Return the [X, Y] coordinate for the center point of the cell that contains the specified text.  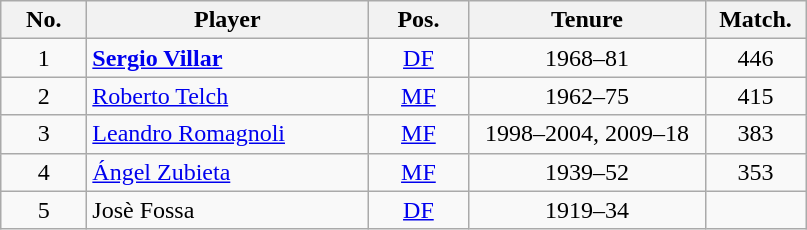
Leandro Romagnoli [228, 134]
Ángel Zubieta [228, 172]
2 [44, 96]
1998–2004, 2009–18 [587, 134]
1962–75 [587, 96]
1939–52 [587, 172]
Player [228, 20]
Tenure [587, 20]
1919–34 [587, 210]
383 [756, 134]
5 [44, 210]
No. [44, 20]
Roberto Telch [228, 96]
415 [756, 96]
Josè Fossa [228, 210]
Sergio Villar [228, 58]
446 [756, 58]
1 [44, 58]
3 [44, 134]
1968–81 [587, 58]
Match. [756, 20]
Pos. [418, 20]
353 [756, 172]
4 [44, 172]
